Scan for the cell matching the given text and deliver its (X, Y) coordinate at center. 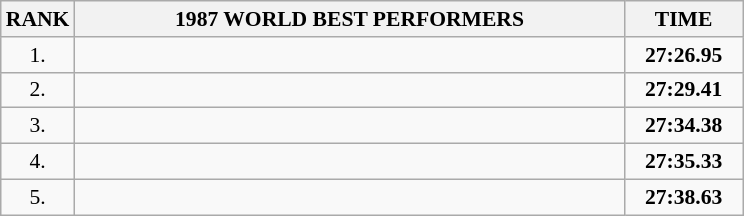
2. (38, 90)
4. (38, 162)
RANK (38, 19)
TIME (684, 19)
27:29.41 (684, 90)
1. (38, 55)
3. (38, 126)
5. (38, 197)
27:26.95 (684, 55)
27:38.63 (684, 197)
1987 WORLD BEST PERFORMERS (349, 19)
27:34.38 (684, 126)
27:35.33 (684, 162)
